Search for the cell housing the specified text and yield its [X, Y] center coordinate. 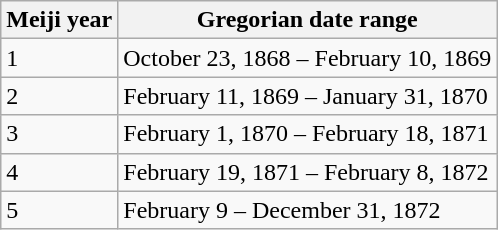
4 [60, 172]
Gregorian date range [308, 20]
1 [60, 58]
February 11, 1869 – January 31, 1870 [308, 96]
5 [60, 210]
February 1, 1870 – February 18, 1871 [308, 134]
February 19, 1871 – February 8, 1872 [308, 172]
Meiji year [60, 20]
2 [60, 96]
3 [60, 134]
October 23, 1868 – February 10, 1869 [308, 58]
February 9 – December 31, 1872 [308, 210]
